Locate the cell with the specified text and output its [X, Y] center coordinate. 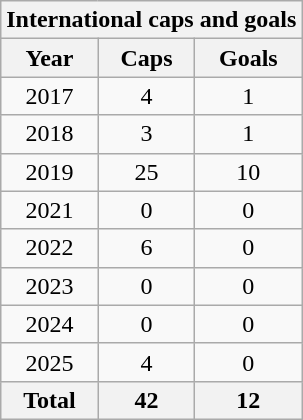
25 [146, 172]
2023 [50, 286]
Year [50, 58]
Caps [146, 58]
42 [146, 400]
10 [248, 172]
2021 [50, 210]
2024 [50, 324]
2022 [50, 248]
2017 [50, 96]
2018 [50, 134]
12 [248, 400]
Total [50, 400]
International caps and goals [152, 20]
2019 [50, 172]
Goals [248, 58]
6 [146, 248]
3 [146, 134]
2025 [50, 362]
